From the cell containing the given text, extract its center point as (X, Y) coordinate. 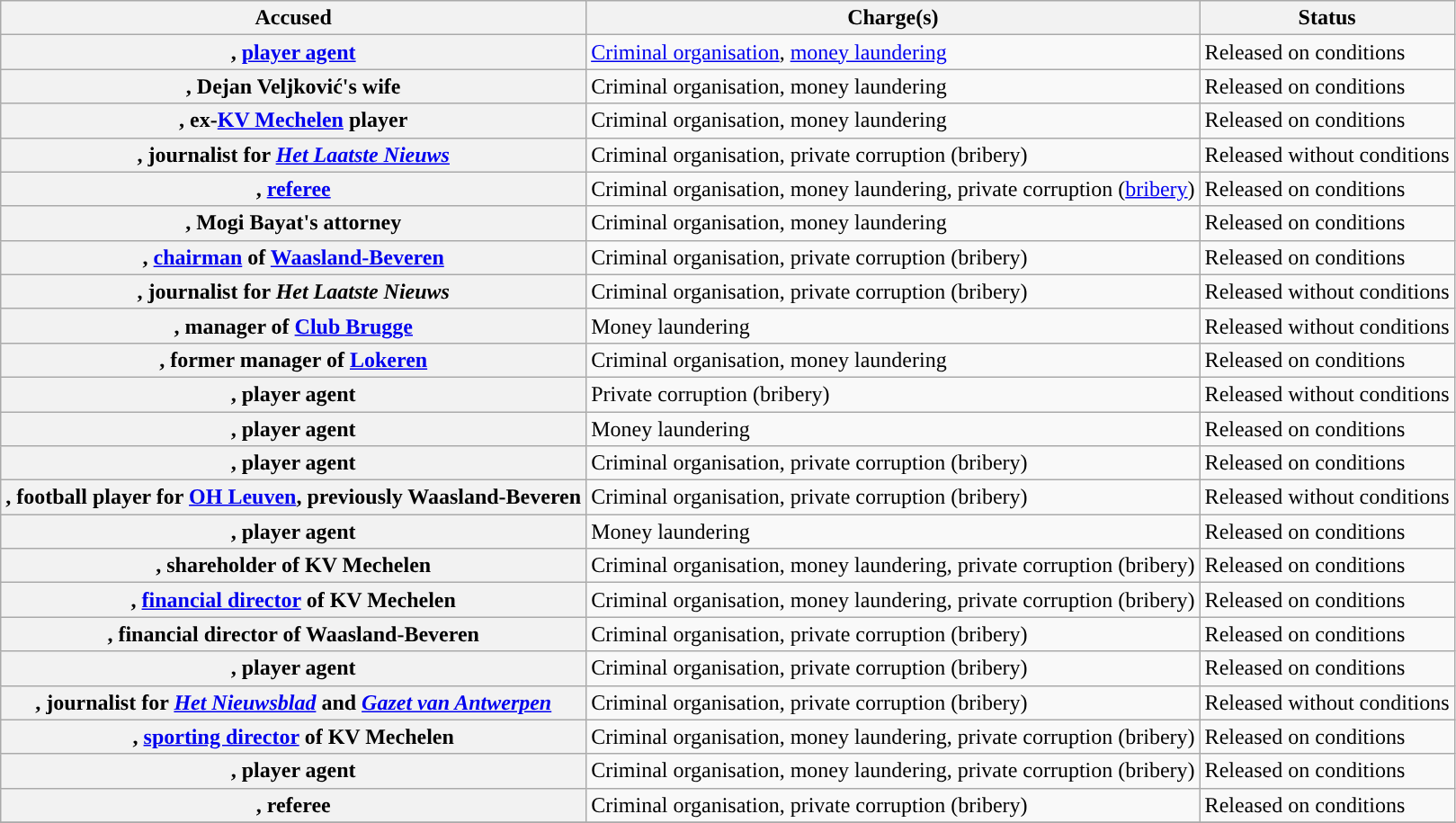
, financial director of KV Mechelen (293, 600)
Private corruption (bribery) (893, 394)
, manager of Club Brugge (293, 326)
, former manager of Lokeren (293, 360)
, journalist for Het Nieuwsblad and Gazet van Antwerpen (293, 702)
, ex-KV Mechelen player (293, 121)
, sporting director of KV Mechelen (293, 737)
Accused (293, 18)
Status (1327, 18)
, financial director of Waasland-Beveren (293, 634)
, Dejan Veljković's wife (293, 86)
, shareholder of KV Mechelen (293, 566)
, chairman of Waasland-Beveren (293, 257)
, football player for OH Leuven, previously Waasland-Beveren (293, 497)
Charge(s) (893, 18)
, Mogi Bayat's attorney (293, 223)
